Return the [X, Y] coordinate for the center point of the cell that contains the specified text.  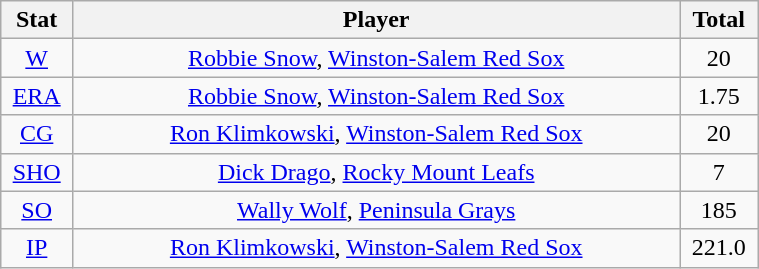
7 [719, 172]
Total [719, 20]
Wally Wolf, Peninsula Grays [376, 210]
CG [37, 134]
ERA [37, 96]
1.75 [719, 96]
221.0 [719, 248]
Player [376, 20]
Stat [37, 20]
SO [37, 210]
185 [719, 210]
W [37, 58]
Dick Drago, Rocky Mount Leafs [376, 172]
SHO [37, 172]
IP [37, 248]
